Search for the cell housing the specified text and yield its [x, y] center coordinate. 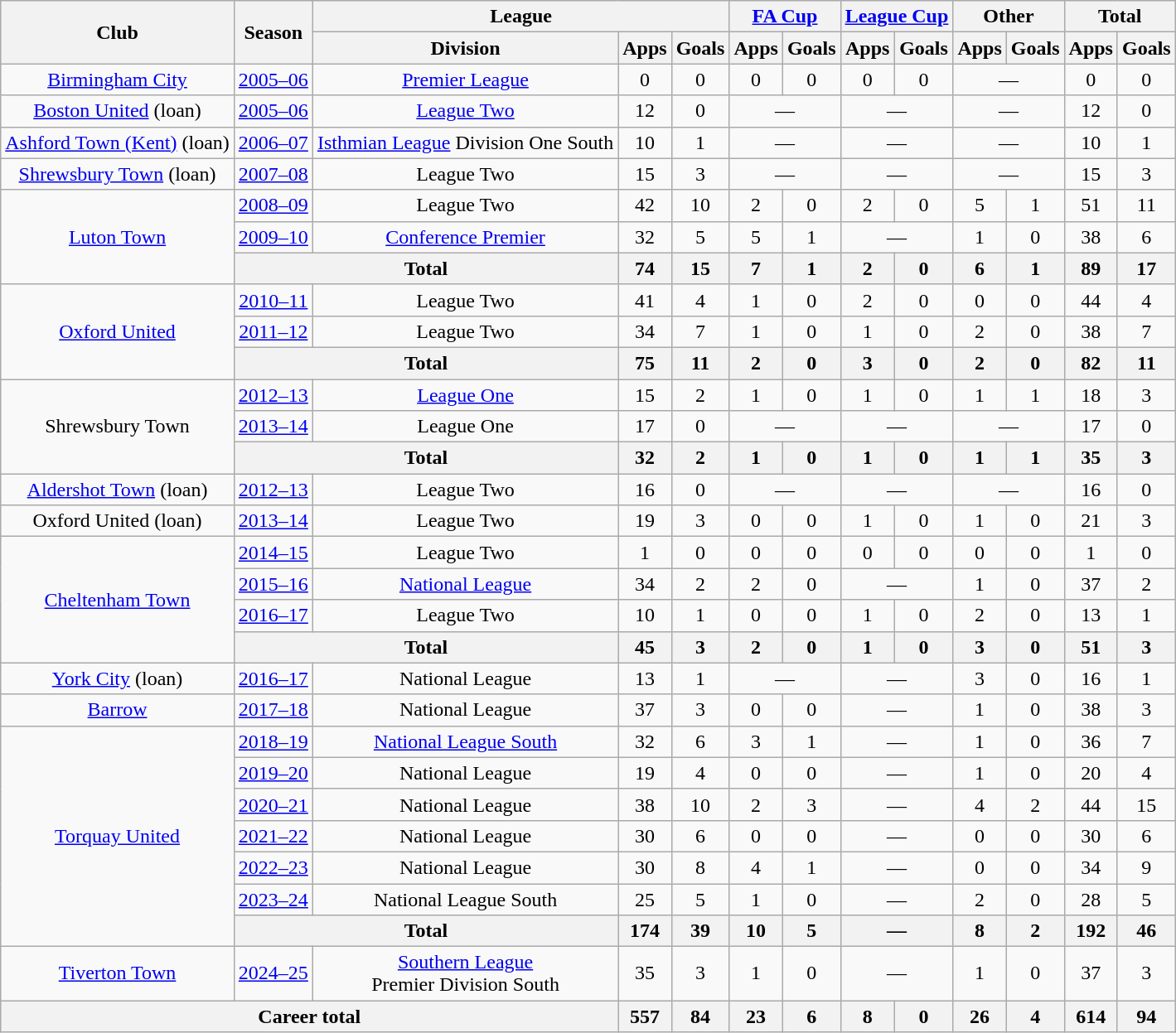
Oxford United (loan) [118, 521]
74 [645, 268]
York City (loan) [118, 678]
Birmingham City [118, 80]
21 [1091, 521]
75 [645, 363]
42 [645, 205]
2024–25 [273, 974]
2010–11 [273, 300]
23 [756, 1016]
2011–12 [273, 331]
2007–08 [273, 174]
46 [1146, 931]
89 [1091, 268]
2015–16 [273, 584]
Boston United (loan) [118, 111]
84 [700, 1016]
Other [1009, 17]
Isthmian League Division One South [465, 142]
36 [1091, 741]
Torquay United [118, 836]
2008–09 [273, 205]
Conference Premier [465, 237]
557 [645, 1016]
Southern LeaguePremier Division South [465, 974]
20 [1091, 773]
26 [980, 1016]
Cheltenham Town [118, 600]
Tiverton Town [118, 974]
Season [273, 32]
174 [645, 931]
2023–24 [273, 899]
25 [645, 899]
2014–15 [273, 553]
18 [1091, 395]
2022–23 [273, 867]
28 [1091, 899]
614 [1091, 1016]
2009–10 [273, 237]
Club [118, 32]
2017–18 [273, 710]
Division [465, 48]
League [520, 17]
League Cup [897, 17]
94 [1146, 1016]
Premier League [465, 80]
Aldershot Town (loan) [118, 490]
Barrow [118, 710]
2006–07 [273, 142]
9 [1146, 867]
Career total [310, 1016]
2020–21 [273, 804]
192 [1091, 931]
39 [700, 931]
41 [645, 300]
Luton Town [118, 237]
2021–22 [273, 836]
Oxford United [118, 331]
2019–20 [273, 773]
82 [1091, 363]
2018–19 [273, 741]
Ashford Town (Kent) (loan) [118, 142]
Shrewsbury Town (loan) [118, 174]
Shrewsbury Town [118, 427]
45 [645, 647]
FA Cup [785, 17]
